Identify which cell holds the provided text, then report its (x, y) central coordinate. 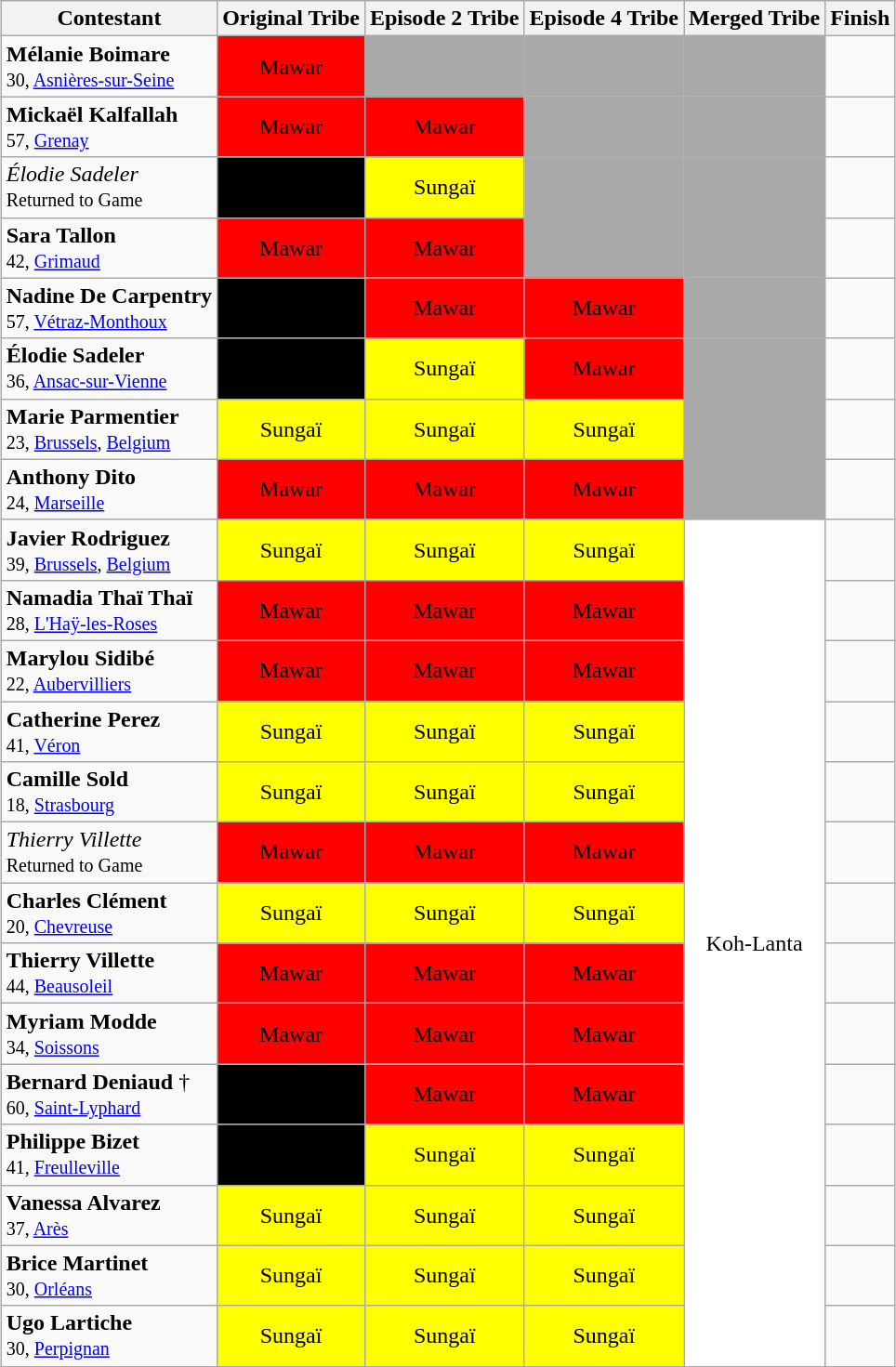
Philippe Bizet41, Freulleville (109, 1154)
Catherine Perez41, Véron (109, 730)
Sara Tallon42, Grimaud (109, 247)
Bernard Deniaud †60, Saint-Lyphard (109, 1095)
Thierry Villette44, Beausoleil (109, 974)
Élodie Sadeler36, Ansac-sur-Vienne (109, 368)
Finish (861, 19)
Anthony Dito24, Marseille (109, 489)
Contestant (109, 19)
Mickaël Kalfallah57, Grenay (109, 126)
Nadine De Carpentry57, Vétraz-Monthoux (109, 309)
Merged Tribe (755, 19)
Javier Rodriguez39, Brussels, Belgium (109, 550)
Original Tribe (292, 19)
Episode 2 Tribe (444, 19)
Mélanie Boimare30, Asnières-sur-Seine (109, 67)
Koh-Lanta (755, 942)
Marie Parmentier23, Brussels, Belgium (109, 429)
Charles Clément20, Chevreuse (109, 913)
Élodie SadelerReturned to Game (109, 188)
Marylou Sidibé22, Aubervilliers (109, 671)
Vanessa Alvarez37, Arès (109, 1216)
Camille Sold18, Strasbourg (109, 792)
Myriam Modde34, Soissons (109, 1033)
Namadia Thaï Thaï28, L'Haÿ-les-Roses (109, 610)
Ugo Lartiche30, Perpignan (109, 1336)
Thierry VilletteReturned to Game (109, 853)
Episode 4 Tribe (604, 19)
Brice Martinet30, Orléans (109, 1275)
